Identify which cell holds the provided text, then report its [X, Y] central coordinate. 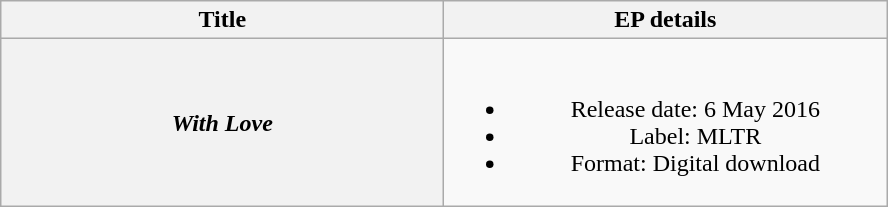
EP details [666, 20]
Release date: 6 May 2016Label: MLTRFormat: Digital download [666, 122]
Title [222, 20]
With Love [222, 122]
